Identify which cell holds the provided text, then report its [x, y] central coordinate. 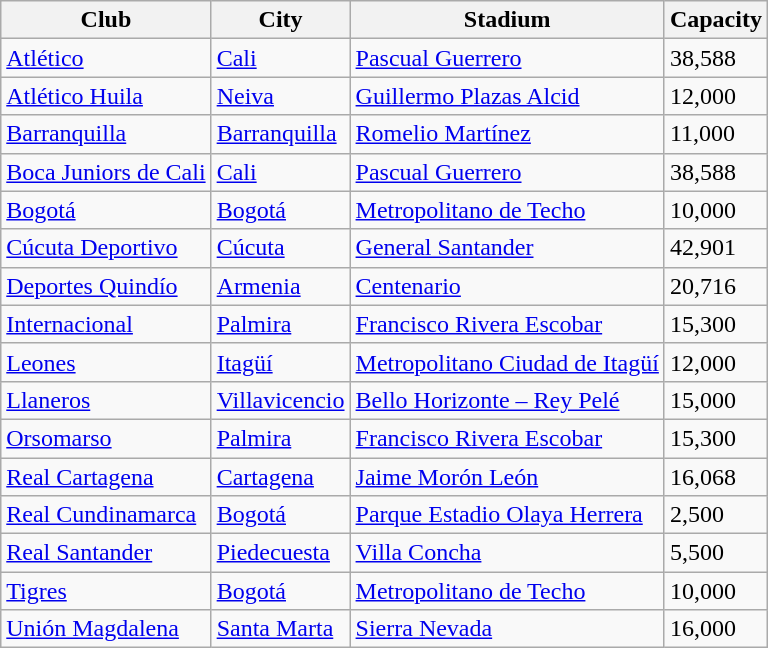
5,500 [716, 553]
Orsomarso [106, 438]
Centenario [507, 286]
Capacity [716, 20]
Atlético [106, 58]
Real Cartagena [106, 477]
Villa Concha [507, 553]
Leones [106, 362]
Boca Juniors de Cali [106, 172]
Romelio Martínez [507, 134]
Metropolitano Ciudad de Itagüí [507, 362]
Itagüí [280, 362]
Neiva [280, 96]
2,500 [716, 515]
Tigres [106, 591]
Deportes Quindío [106, 286]
20,716 [716, 286]
Cúcuta Deportivo [106, 248]
Club [106, 20]
Guillermo Plazas Alcid [507, 96]
General Santander [507, 248]
42,901 [716, 248]
Atlético Huila [106, 96]
11,000 [716, 134]
Unión Magdalena [106, 629]
Llaneros [106, 400]
16,000 [716, 629]
Internacional [106, 324]
Armenia [280, 286]
Jaime Morón León [507, 477]
Sierra Nevada [507, 629]
Real Santander [106, 553]
15,000 [716, 400]
Bello Horizonte – Rey Pelé [507, 400]
Stadium [507, 20]
Santa Marta [280, 629]
Real Cundinamarca [106, 515]
City [280, 20]
Cúcuta [280, 248]
Villavicencio [280, 400]
16,068 [716, 477]
Piedecuesta [280, 553]
Parque Estadio Olaya Herrera [507, 515]
Cartagena [280, 477]
